Locate the cell with the specified text and output its [X, Y] center coordinate. 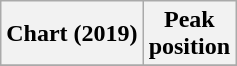
Peakposition [189, 34]
Chart (2019) [72, 34]
